From the cell containing the given text, extract its center point as [X, Y] coordinate. 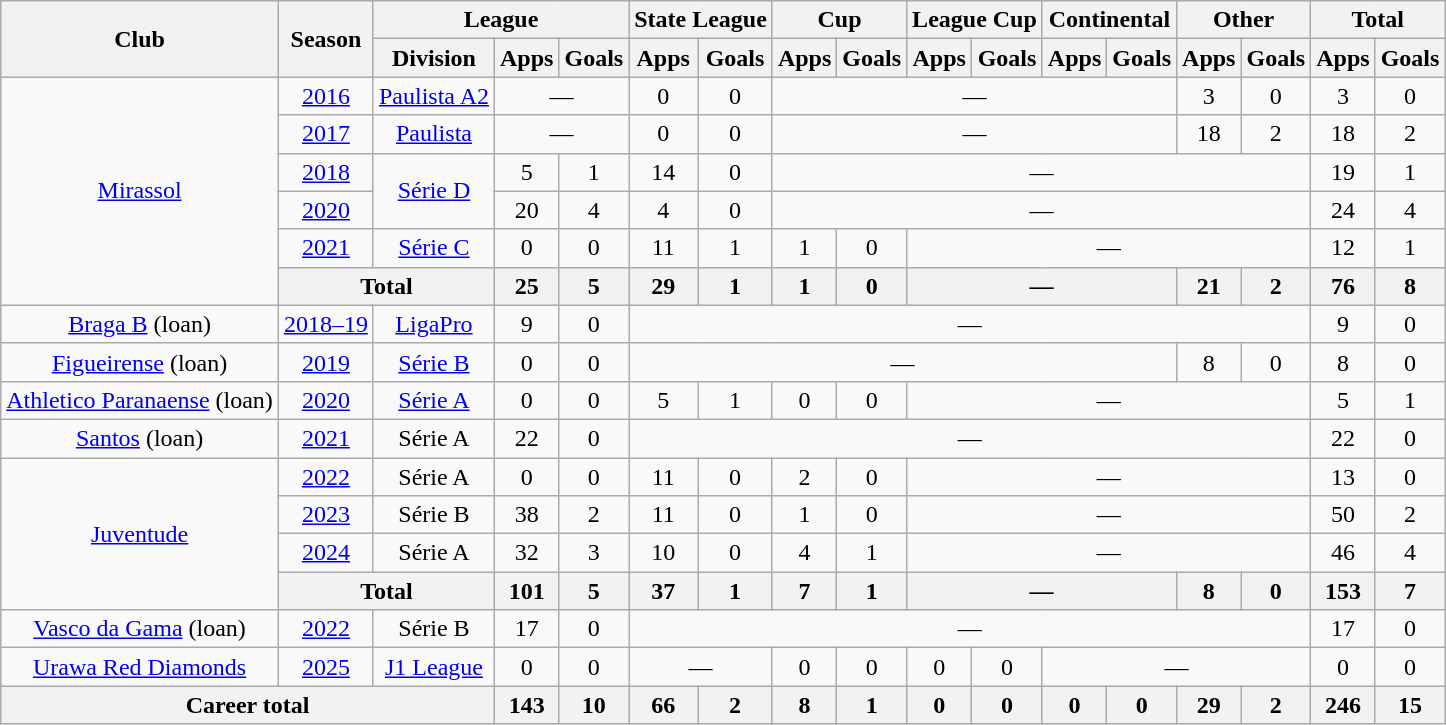
League Cup [975, 20]
Career total [248, 705]
2018 [326, 172]
246 [1343, 705]
Série D [434, 191]
Juventude [140, 534]
46 [1343, 553]
Braga B (loan) [140, 324]
38 [527, 515]
66 [664, 705]
J1 League [434, 667]
15 [1410, 705]
Athletico Paranaense (loan) [140, 400]
Season [326, 39]
League [500, 20]
Other [1244, 20]
Mirassol [140, 191]
Santos (loan) [140, 438]
50 [1343, 515]
19 [1343, 172]
13 [1343, 477]
Club [140, 39]
Urawa Red Diamonds [140, 667]
Continental [1109, 20]
Série C [434, 248]
37 [664, 591]
143 [527, 705]
101 [527, 591]
Paulista [434, 134]
20 [527, 210]
Paulista A2 [434, 96]
Figueirense (loan) [140, 362]
Cup [839, 20]
21 [1209, 286]
76 [1343, 286]
2025 [326, 667]
14 [664, 172]
2019 [326, 362]
24 [1343, 210]
Division [434, 58]
2024 [326, 553]
25 [527, 286]
2023 [326, 515]
LigaPro [434, 324]
State League [701, 20]
Vasco da Gama (loan) [140, 629]
12 [1343, 248]
32 [527, 553]
153 [1343, 591]
2018–19 [326, 324]
2017 [326, 134]
2016 [326, 96]
